From the cell containing the given text, extract its center point as (X, Y) coordinate. 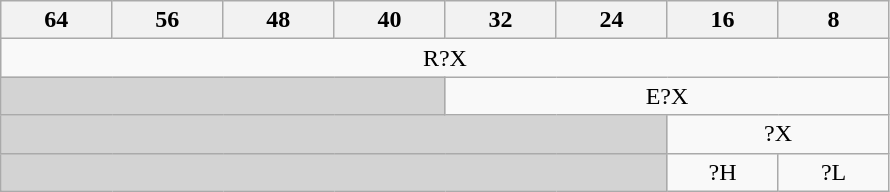
8 (834, 20)
56 (168, 20)
64 (56, 20)
32 (500, 20)
R?X (445, 58)
40 (390, 20)
?H (722, 172)
48 (278, 20)
?L (834, 172)
16 (722, 20)
?X (778, 134)
E?X (667, 96)
24 (612, 20)
